Return [x, y] of the center of cell containing provided text 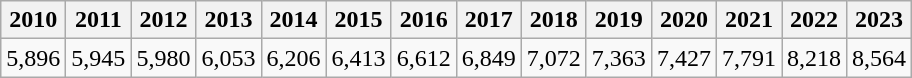
2017 [488, 20]
2010 [34, 20]
8,218 [814, 58]
7,791 [748, 58]
8,564 [880, 58]
5,980 [164, 58]
6,413 [358, 58]
2012 [164, 20]
7,363 [618, 58]
2022 [814, 20]
6,612 [424, 58]
2015 [358, 20]
2019 [618, 20]
2014 [294, 20]
7,072 [554, 58]
6,206 [294, 58]
2021 [748, 20]
5,896 [34, 58]
2018 [554, 20]
2020 [684, 20]
7,427 [684, 58]
2023 [880, 20]
2011 [98, 20]
2013 [228, 20]
6,053 [228, 58]
5,945 [98, 58]
6,849 [488, 58]
2016 [424, 20]
